Detect which cell encompasses the target text, then output its [x, y] center coordinate. 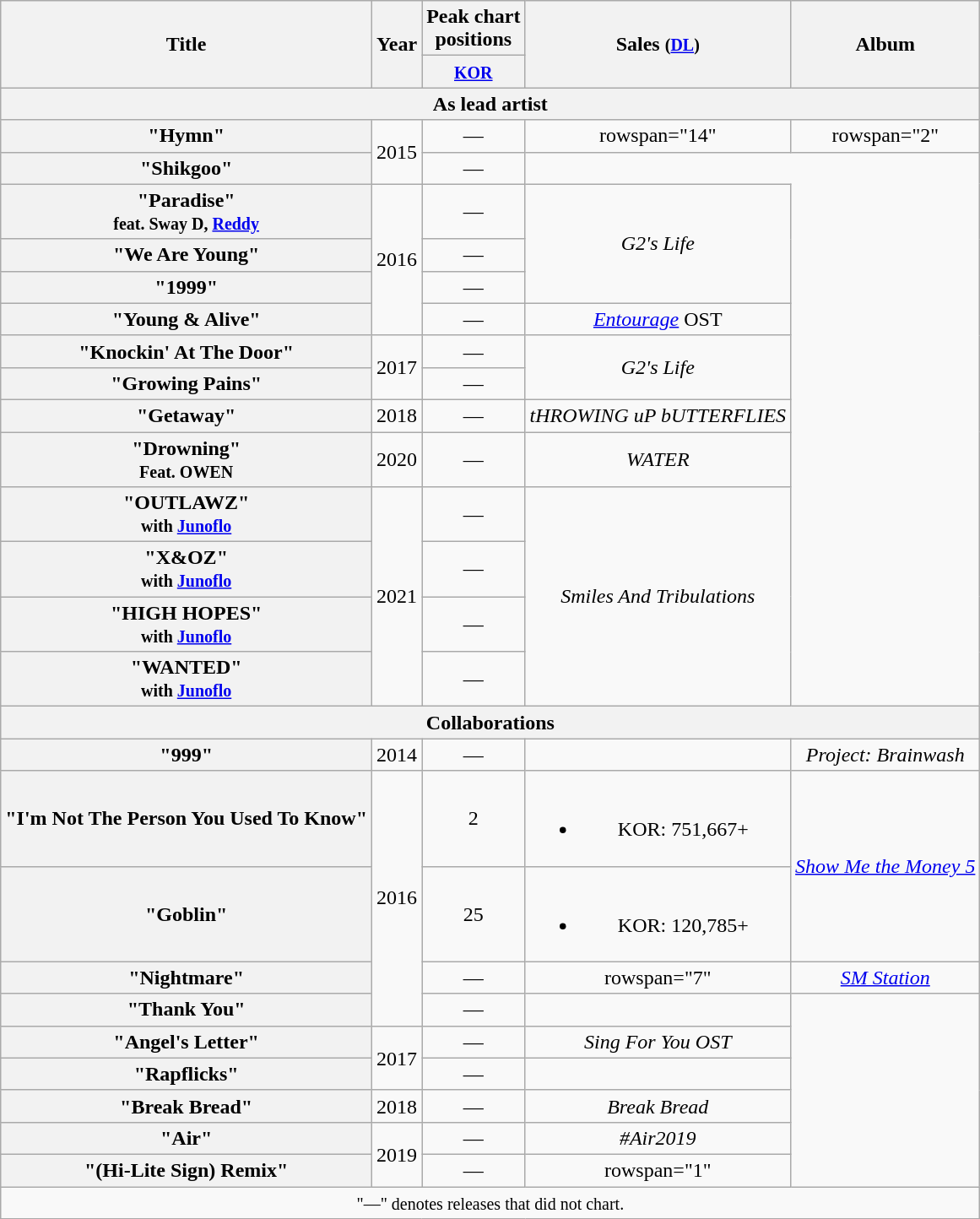
Entourage OST [658, 319]
tHROWING uP bUTTERFLIES [658, 415]
rowspan="14" [658, 136]
Sales (DL) [658, 44]
rowspan="7" [658, 978]
#Air2019 [658, 1138]
"Growing Pains" [187, 383]
"1999" [187, 287]
Project: Brainwash [885, 755]
"Young & Alive" [187, 319]
KOR: 751,667+ [658, 819]
"WANTED"with Junoflo [187, 679]
2014 [397, 755]
"Paradise" feat. Sway D, Reddy [187, 211]
"Goblin" [187, 913]
Smiles And Tribulations [658, 597]
Sing For You OST [658, 1042]
"Air" [187, 1138]
"Knockin' At The Door" [187, 351]
2019 [397, 1154]
2021 [397, 597]
"Shikgoo" [187, 168]
Year [397, 44]
WATER [658, 459]
"Break Bread" [187, 1106]
25 [474, 913]
Show Me the Money 5 [885, 866]
"Getaway" [187, 415]
"We Are Young" [187, 255]
"X&OZ"with Junoflo [187, 569]
Collaborations [490, 723]
Break Bread [658, 1106]
"—" denotes releases that did not chart. [490, 1203]
Title [187, 44]
SM Station [885, 978]
2 [474, 819]
rowspan="1" [658, 1170]
"Nightmare" [187, 978]
"(Hi-Lite Sign) Remix" [187, 1170]
"Rapflicks" [187, 1074]
"I'm Not The Person You Used To Know" [187, 819]
2020 [397, 459]
KOR [474, 72]
2015 [397, 152]
"HIGH HOPES"with Junoflo [187, 625]
As lead artist [490, 104]
KOR: 120,785+ [658, 913]
"999" [187, 755]
"Thank You" [187, 1010]
Peak chart positions [474, 29]
"OUTLAWZ"with Junoflo [187, 515]
rowspan="2" [885, 136]
"Hymn" [187, 136]
"Drowning" Feat. OWEN [187, 459]
Album [885, 44]
"Angel's Letter" [187, 1042]
